For the text-containing cell, return its midpoint in [X, Y] coordinate format. 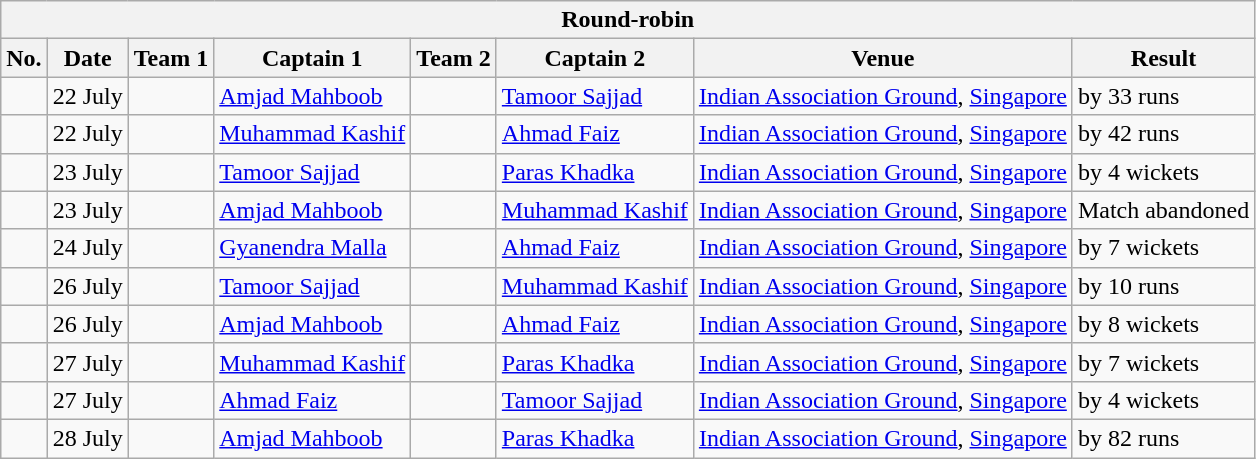
Captain 1 [312, 58]
28 July [88, 438]
by 82 runs [1163, 438]
by 33 runs [1163, 96]
Date [88, 58]
Captain 2 [594, 58]
Team 1 [171, 58]
Gyanendra Malla [312, 248]
by 10 runs [1163, 286]
Match abandoned [1163, 210]
Round-robin [628, 20]
No. [24, 58]
Result [1163, 58]
by 8 wickets [1163, 324]
by 42 runs [1163, 134]
Team 2 [454, 58]
Venue [882, 58]
24 July [88, 248]
